Capture the cell that displays the provided text and extract its (X, Y) central coordinate. 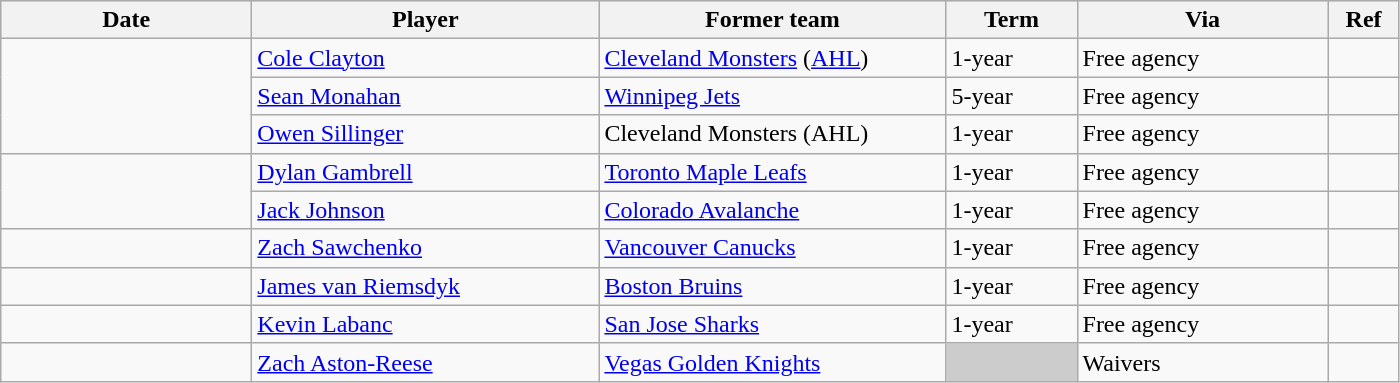
Via (1202, 20)
Jack Johnson (426, 210)
Player (426, 20)
Winnipeg Jets (772, 96)
Vancouver Canucks (772, 248)
Zach Sawchenko (426, 248)
Vegas Golden Knights (772, 362)
Sean Monahan (426, 96)
5-year (1012, 96)
Owen Sillinger (426, 134)
Boston Bruins (772, 286)
Term (1012, 20)
Date (126, 20)
Colorado Avalanche (772, 210)
Kevin Labanc (426, 324)
Waivers (1202, 362)
Former team (772, 20)
James van Riemsdyk (426, 286)
Zach Aston-Reese (426, 362)
San Jose Sharks (772, 324)
Ref (1364, 20)
Toronto Maple Leafs (772, 172)
Cole Clayton (426, 58)
Dylan Gambrell (426, 172)
